Return (X, Y) of the center of cell containing provided text 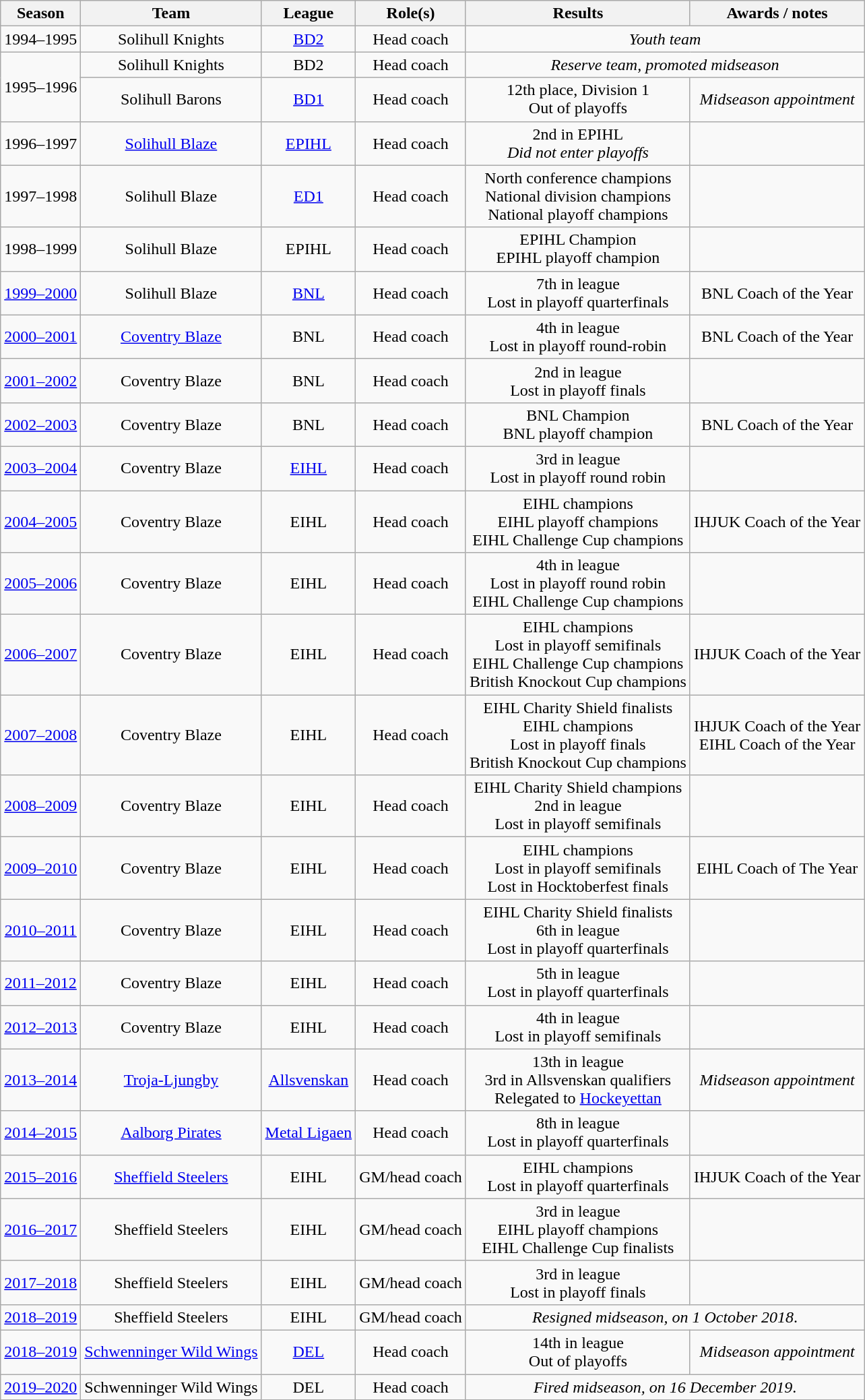
2012–2013 (40, 1027)
1995–1996 (40, 86)
EIHL Charity Shield finalistsEIHL championsLost in playoff finalsBritish Knockout Cup champions (578, 735)
EIHL championsLost in playoff semifinalsLost in Hocktoberfest finals (578, 868)
2019–2020 (40, 1387)
EIHL Charity Shield finalists6th in leagueLost in playoff quarterfinals (578, 930)
EIHL Charity Shield champions2nd in leagueLost in playoff semifinals (578, 806)
12th place, Division 1Out of playoffs (578, 100)
2nd in EPIHLDid not enter playoffs (578, 143)
2004–2005 (40, 522)
2003–2004 (40, 468)
2015–2016 (40, 1177)
4th in leagueLost in playoff round robinEIHL Challenge Cup champions (578, 584)
Results (578, 13)
ED1 (309, 196)
2005–2006 (40, 584)
2000–2001 (40, 337)
2009–2010 (40, 868)
1996–1997 (40, 143)
North conference championsNational division championsNational playoff champions (578, 196)
Solihull Barons (171, 100)
7th in leagueLost in playoff quarterfinals (578, 293)
3rd in leagueLost in playoff round robin (578, 468)
4th in leagueLost in playoff round-robin (578, 337)
8th in leagueLost in playoff quarterfinals (578, 1132)
Season (40, 13)
14th in leagueOut of playoffs (578, 1352)
2008–2009 (40, 806)
5th in leagueLost in playoff quarterfinals (578, 983)
2011–2012 (40, 983)
Awards / notes (777, 13)
League (309, 13)
2014–2015 (40, 1132)
Youth team (664, 39)
Troja-Ljungby (171, 1080)
1999–2000 (40, 293)
IHJUK Coach of the YearEIHL Coach of the Year (777, 735)
Fired midseason, on 16 December 2019. (664, 1387)
2007–2008 (40, 735)
2006–2007 (40, 655)
2016–2017 (40, 1229)
Reserve team, promoted midseason (664, 65)
Team (171, 13)
Resigned midseason, on 1 October 2018. (664, 1317)
EIHL championsLost in playoff quarterfinals (578, 1177)
EIHL championsEIHL playoff championsEIHL Challenge Cup champions (578, 522)
2013–2014 (40, 1080)
2010–2011 (40, 930)
1998–1999 (40, 249)
EPIHL ChampionEPIHL playoff champion (578, 249)
1997–1998 (40, 196)
2nd in leagueLost in playoff finals (578, 380)
2017–2018 (40, 1282)
Role(s) (411, 13)
2002–2003 (40, 425)
13th in league3rd in Allsvenskan qualifiersRelegated to Hockeyettan (578, 1080)
EIHL Coach of The Year (777, 868)
1994–1995 (40, 39)
BD1 (309, 100)
BNL ChampionBNL playoff champion (578, 425)
Aalborg Pirates (171, 1132)
2001–2002 (40, 380)
3rd in leagueEIHL playoff championsEIHL Challenge Cup finalists (578, 1229)
Allsvenskan (309, 1080)
Metal Ligaen (309, 1132)
EIHL championsLost in playoff semifinalsEIHL Challenge Cup championsBritish Knockout Cup champions (578, 655)
4th in leagueLost in playoff semifinals (578, 1027)
3rd in leagueLost in playoff finals (578, 1282)
